Return (x, y) of the center of cell containing provided text 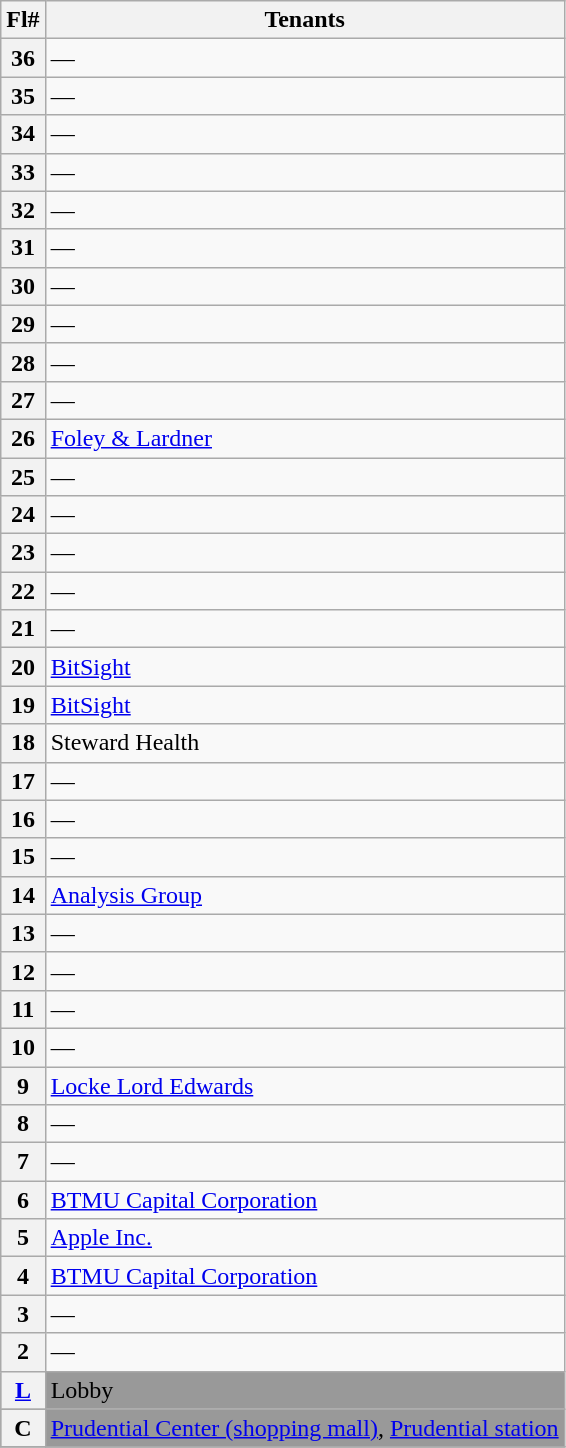
26 (23, 438)
23 (23, 553)
32 (23, 210)
Foley & Lardner (304, 438)
Steward Health (304, 743)
C (23, 1428)
Prudential Center (shopping mall), Prudential station (304, 1428)
16 (23, 819)
11 (23, 1009)
Locke Lord Edwards (304, 1085)
29 (23, 324)
19 (23, 705)
4 (23, 1276)
17 (23, 781)
22 (23, 591)
20 (23, 667)
10 (23, 1047)
8 (23, 1124)
9 (23, 1085)
25 (23, 477)
27 (23, 400)
Analysis Group (304, 895)
28 (23, 362)
Lobby (304, 1390)
Apple Inc. (304, 1238)
21 (23, 629)
7 (23, 1162)
36 (23, 58)
24 (23, 515)
Fl# (23, 20)
12 (23, 971)
3 (23, 1314)
35 (23, 96)
Tenants (304, 20)
33 (23, 172)
30 (23, 286)
L (23, 1390)
5 (23, 1238)
13 (23, 933)
15 (23, 857)
14 (23, 895)
31 (23, 248)
6 (23, 1200)
34 (23, 134)
2 (23, 1352)
18 (23, 743)
